Identify which cell holds the provided text, then report its [x, y] central coordinate. 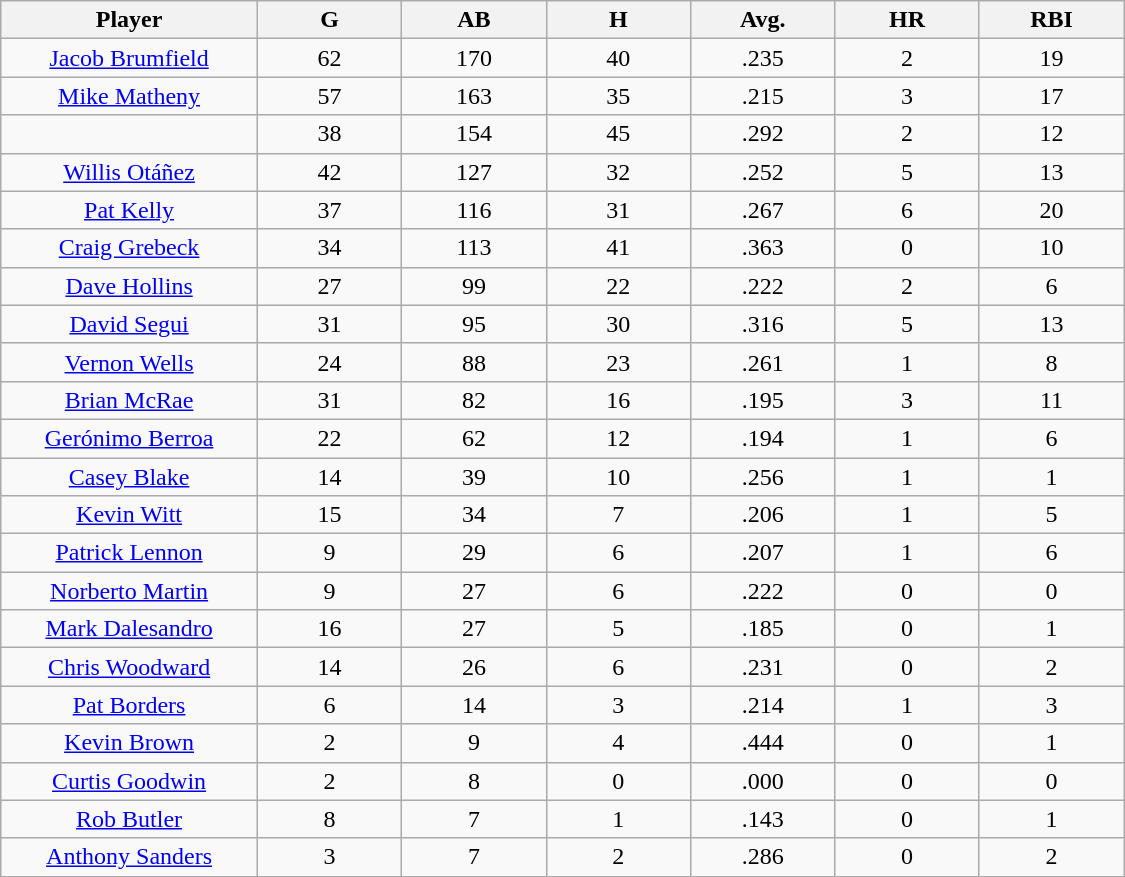
23 [618, 362]
Pat Borders [130, 705]
39 [474, 477]
.235 [763, 58]
.214 [763, 705]
HR [907, 20]
88 [474, 362]
Casey Blake [130, 477]
45 [618, 134]
.143 [763, 819]
99 [474, 286]
G [329, 20]
26 [474, 667]
.195 [763, 400]
.267 [763, 210]
Vernon Wells [130, 362]
Gerónimo Berroa [130, 438]
154 [474, 134]
Rob Butler [130, 819]
.286 [763, 857]
17 [1051, 96]
42 [329, 172]
.206 [763, 515]
20 [1051, 210]
Pat Kelly [130, 210]
AB [474, 20]
Avg. [763, 20]
11 [1051, 400]
David Segui [130, 324]
30 [618, 324]
82 [474, 400]
19 [1051, 58]
170 [474, 58]
57 [329, 96]
41 [618, 248]
H [618, 20]
113 [474, 248]
.185 [763, 629]
24 [329, 362]
.363 [763, 248]
.215 [763, 96]
Kevin Brown [130, 743]
.256 [763, 477]
.444 [763, 743]
.231 [763, 667]
Norberto Martin [130, 591]
.207 [763, 553]
.252 [763, 172]
Player [130, 20]
35 [618, 96]
37 [329, 210]
Anthony Sanders [130, 857]
40 [618, 58]
.292 [763, 134]
Willis Otáñez [130, 172]
38 [329, 134]
Chris Woodward [130, 667]
.316 [763, 324]
4 [618, 743]
29 [474, 553]
15 [329, 515]
Jacob Brumfield [130, 58]
Patrick Lennon [130, 553]
116 [474, 210]
RBI [1051, 20]
Brian McRae [130, 400]
Mike Matheny [130, 96]
.194 [763, 438]
.261 [763, 362]
163 [474, 96]
95 [474, 324]
Kevin Witt [130, 515]
Mark Dalesandro [130, 629]
127 [474, 172]
Curtis Goodwin [130, 781]
Craig Grebeck [130, 248]
.000 [763, 781]
Dave Hollins [130, 286]
32 [618, 172]
